Return (x, y) of the center of cell containing provided text 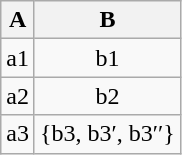
{b3, b3′, b3′′} (107, 134)
b2 (107, 96)
b1 (107, 58)
a3 (18, 134)
a2 (18, 96)
a1 (18, 58)
B (107, 20)
A (18, 20)
